Search for the cell housing the specified text and yield its (X, Y) center coordinate. 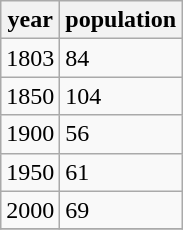
1950 (30, 172)
1900 (30, 134)
1803 (30, 58)
population (121, 20)
2000 (30, 210)
69 (121, 210)
61 (121, 172)
84 (121, 58)
104 (121, 96)
1850 (30, 96)
56 (121, 134)
year (30, 20)
